Locate the cell with the specified text and output its [X, Y] center coordinate. 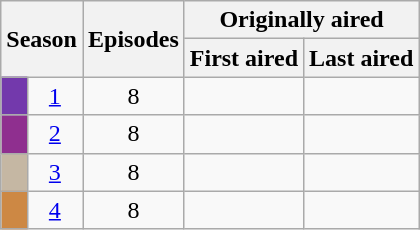
3 [54, 172]
Episodes [133, 39]
First aired [244, 58]
Season [42, 39]
2 [54, 134]
Originally aired [302, 20]
1 [54, 96]
Last aired [362, 58]
4 [54, 210]
